For the text-containing cell, return its midpoint in (x, y) coordinate format. 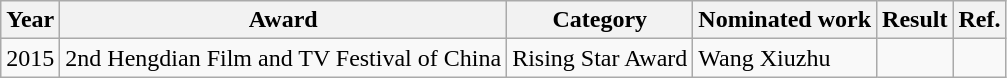
Year (30, 20)
Nominated work (785, 20)
2015 (30, 58)
Result (915, 20)
Rising Star Award (600, 58)
Wang Xiuzhu (785, 58)
Award (284, 20)
Category (600, 20)
2nd Hengdian Film and TV Festival of China (284, 58)
Ref. (980, 20)
